Return the (X, Y) coordinate for the center point of the cell that contains the specified text.  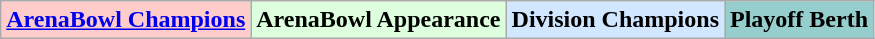
ArenaBowl Champions (126, 20)
Division Champions (615, 20)
ArenaBowl Appearance (378, 20)
Playoff Berth (798, 20)
